Search for the cell housing the specified text and yield its (X, Y) center coordinate. 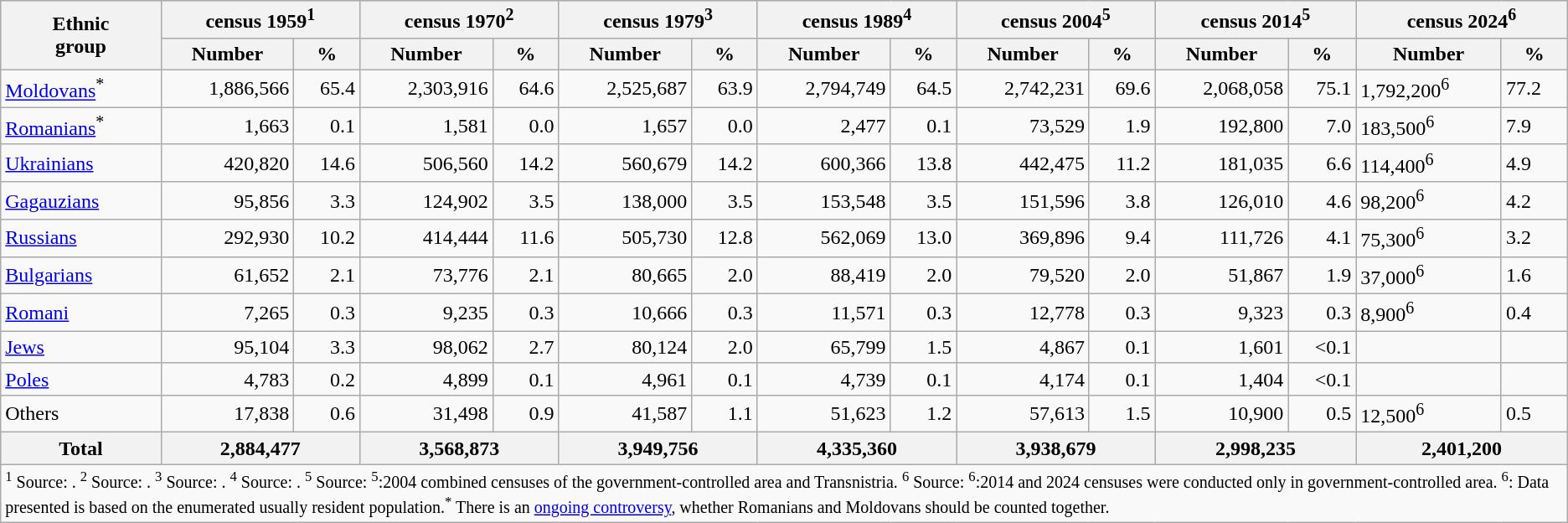
560,679 (625, 163)
79,520 (1024, 275)
10,666 (625, 313)
420,820 (228, 163)
Others (80, 414)
0.2 (327, 379)
1.2 (923, 414)
3,938,679 (1055, 448)
2,884,477 (260, 448)
600,366 (824, 163)
4,899 (427, 379)
124,902 (427, 201)
17,838 (228, 414)
census 19591 (260, 20)
2,525,687 (625, 89)
12,778 (1024, 313)
Moldovans* (80, 89)
3,568,873 (459, 448)
114,4006 (1429, 163)
census 19894 (856, 20)
41,587 (625, 414)
11,571 (824, 313)
64.6 (526, 89)
2,303,916 (427, 89)
13.8 (923, 163)
61,652 (228, 275)
0.9 (526, 414)
1.6 (1534, 275)
13.0 (923, 238)
Romanians* (80, 126)
14.6 (327, 163)
2,477 (824, 126)
506,560 (427, 163)
12,5006 (1429, 414)
153,548 (824, 201)
181,035 (1221, 163)
4,174 (1024, 379)
3,949,756 (658, 448)
7.9 (1534, 126)
9,323 (1221, 313)
1,404 (1221, 379)
111,726 (1221, 238)
census 19702 (459, 20)
138,000 (625, 201)
11.6 (526, 238)
4,739 (824, 379)
7,265 (228, 313)
4,961 (625, 379)
75,3006 (1429, 238)
4,783 (228, 379)
0.6 (327, 414)
Bulgarians (80, 275)
69.6 (1122, 89)
80,124 (625, 347)
505,730 (625, 238)
Jews (80, 347)
1,601 (1221, 347)
7.0 (1322, 126)
4.9 (1534, 163)
65.4 (327, 89)
Romani (80, 313)
65,799 (824, 347)
Ukrainians (80, 163)
80,665 (625, 275)
4,335,360 (856, 448)
Gagauzians (80, 201)
9.4 (1122, 238)
1,657 (625, 126)
Poles (80, 379)
95,104 (228, 347)
2.7 (526, 347)
51,867 (1221, 275)
414,444 (427, 238)
369,896 (1024, 238)
4.6 (1322, 201)
census 20246 (1462, 20)
0.4 (1534, 313)
1,886,566 (228, 89)
57,613 (1024, 414)
88,419 (824, 275)
95,856 (228, 201)
1.1 (725, 414)
562,069 (824, 238)
75.1 (1322, 89)
10,900 (1221, 414)
6.6 (1322, 163)
census 19793 (658, 20)
4.1 (1322, 238)
77.2 (1534, 89)
3.2 (1534, 238)
64.5 (923, 89)
73,776 (427, 275)
63.9 (725, 89)
98,2006 (1429, 201)
126,010 (1221, 201)
3.8 (1122, 201)
8,9006 (1429, 313)
11.2 (1122, 163)
Ethnicgroup (80, 35)
4,867 (1024, 347)
1,792,2006 (1429, 89)
151,596 (1024, 201)
2,401,200 (1462, 448)
73,529 (1024, 126)
98,062 (427, 347)
Total (80, 448)
2,998,235 (1256, 448)
2,068,058 (1221, 89)
9,235 (427, 313)
4.2 (1534, 201)
census 20045 (1055, 20)
census 20145 (1256, 20)
292,930 (228, 238)
10.2 (327, 238)
31,498 (427, 414)
192,800 (1221, 126)
1,663 (228, 126)
183,5006 (1429, 126)
51,623 (824, 414)
37,0006 (1429, 275)
Russians (80, 238)
442,475 (1024, 163)
12.8 (725, 238)
1,581 (427, 126)
2,742,231 (1024, 89)
2,794,749 (824, 89)
